Capture the cell that displays the provided text and extract its [x, y] central coordinate. 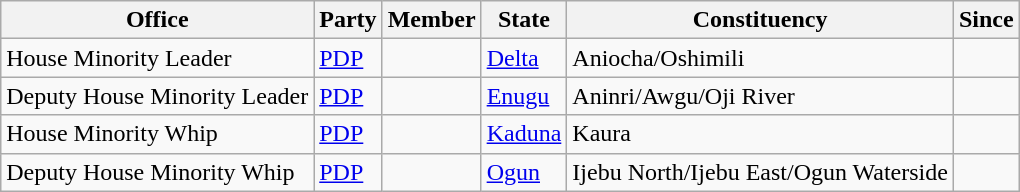
Constituency [760, 20]
Since [986, 20]
Office [158, 20]
Deputy House Minority Leader [158, 96]
Aninri/Awgu/Oji River [760, 96]
Delta [524, 58]
Kaura [760, 134]
Enugu [524, 96]
Aniocha/Oshimili [760, 58]
Deputy House Minority Whip [158, 172]
State [524, 20]
House Minority Leader [158, 58]
Ijebu North/Ijebu East/Ogun Waterside [760, 172]
Member [432, 20]
Ogun [524, 172]
House Minority Whip [158, 134]
Kaduna [524, 134]
Party [348, 20]
